Capture the cell that displays the provided text and extract its [x, y] central coordinate. 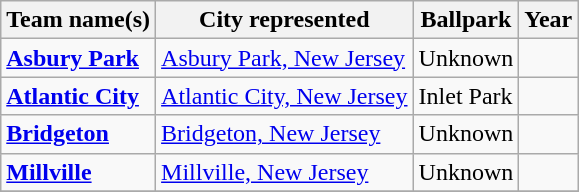
Bridgeton [78, 134]
Millville [78, 172]
Atlantic City, New Jersey [284, 96]
Inlet Park [466, 96]
Asbury Park [78, 58]
Bridgeton, New Jersey [284, 134]
Team name(s) [78, 20]
Atlantic City [78, 96]
City represented [284, 20]
Ballpark [466, 20]
Asbury Park, New Jersey [284, 58]
Millville, New Jersey [284, 172]
Year [548, 20]
